Extract the (x, y) coordinate from the center of the cell holding the provided text.  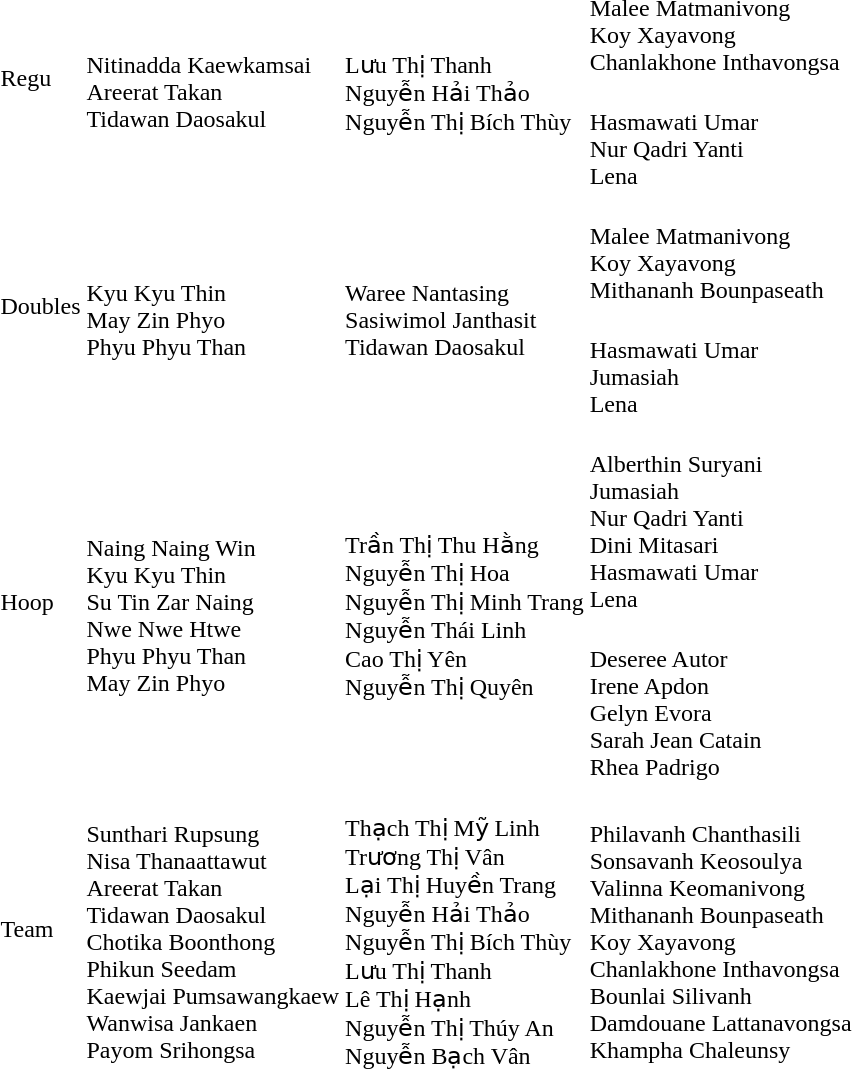
Waree NantasingSasiwimol JanthasitTidawan Daosakul (465, 306)
Trần Thị Thu HằngNguyễn Thị HoaNguyễn Thị Minh TrangNguyễn Thái LinhCao Thị YênNguyễn Thị Quyên (465, 602)
Kyu Kyu ThinMay Zin PhyoPhyu Phyu Than (213, 306)
Naing Naing WinKyu Kyu ThinSu Tin Zar NaingNwe Nwe HtwePhyu Phyu ThanMay Zin Phyo (213, 602)
